Extract the [x, y] coordinate from the center of the cell holding the provided text.  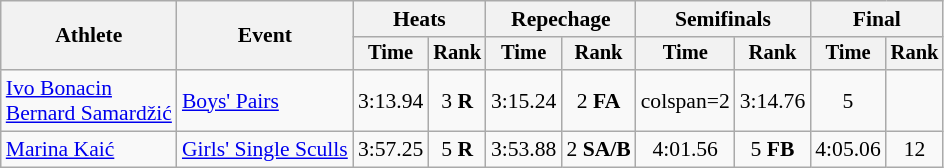
3:15.24 [524, 100]
Marina Kaić [89, 150]
Ivo BonacinBernard Samardžić [89, 100]
5 [848, 100]
2 FA [598, 100]
Girls' Single Sculls [265, 150]
5 R [457, 150]
Heats [420, 19]
3:53.88 [524, 150]
3:57.25 [390, 150]
Repechage [561, 19]
Semifinals [724, 19]
Boys' Pairs [265, 100]
2 SA/B [598, 150]
3:13.94 [390, 100]
Final [876, 19]
4:01.56 [686, 150]
Event [265, 36]
colspan=2 [686, 100]
3 R [457, 100]
3:14.76 [772, 100]
4:05.06 [848, 150]
5 FB [772, 150]
12 [915, 150]
Athlete [89, 36]
